Determine the (x, y) coordinate at the center of the cell enclosing the given text.  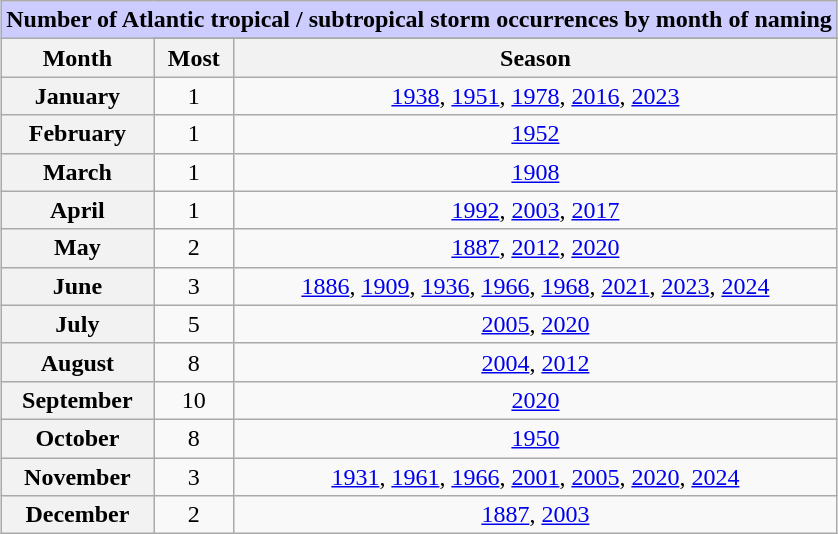
July (78, 324)
10 (194, 400)
May (78, 248)
1908 (536, 172)
2005, 2020 (536, 324)
March (78, 172)
August (78, 362)
December (78, 515)
5 (194, 324)
April (78, 210)
1938, 1951, 1978, 2016, 2023 (536, 96)
1886, 1909, 1936, 1966, 1968, 2021, 2023, 2024 (536, 286)
October (78, 438)
Most (194, 58)
1952 (536, 134)
1950 (536, 438)
1931, 1961, 1966, 2001, 2005, 2020, 2024 (536, 477)
February (78, 134)
Month (78, 58)
2020 (536, 400)
Number of Atlantic tropical / subtropical storm occurrences by month of naming (420, 20)
June (78, 286)
1887, 2012, 2020 (536, 248)
January (78, 96)
2004, 2012 (536, 362)
November (78, 477)
1887, 2003 (536, 515)
September (78, 400)
1992, 2003, 2017 (536, 210)
Season (536, 58)
